Search for the cell housing the specified text and yield its (X, Y) center coordinate. 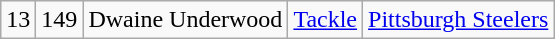
Pittsburgh Steelers (458, 20)
Tackle (326, 20)
149 (60, 20)
Dwaine Underwood (186, 20)
13 (18, 20)
